Output the (X, Y) coordinate of the center of the cell containing the given text.  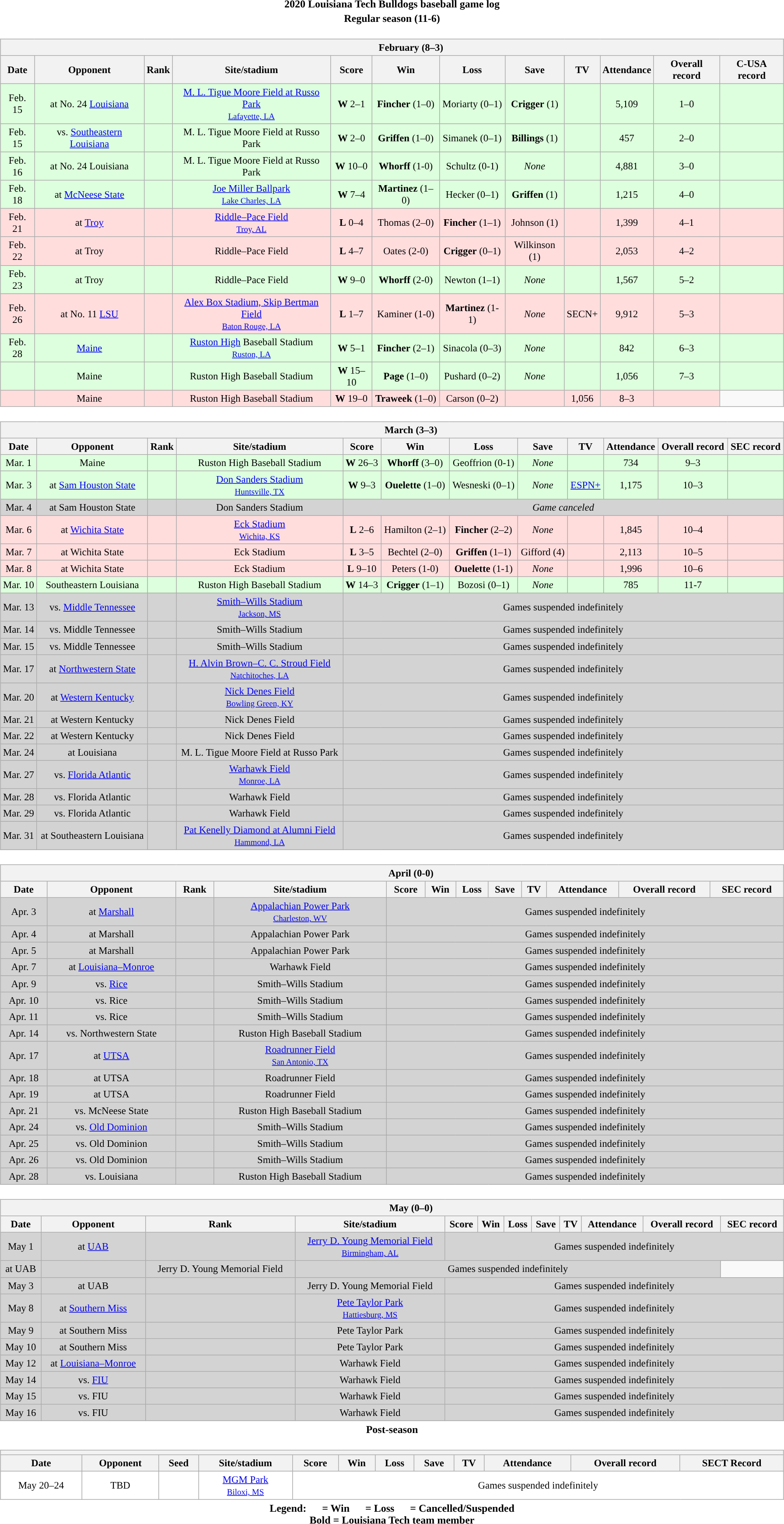
at Southeastern Louisiana (92, 836)
Smith–Wills StadiumJackson, MS (259, 607)
Apr. 3 (24, 912)
Warhawk FieldMonroe, LA (259, 774)
6–3 (687, 347)
Southeastern Louisiana (92, 585)
Apr. 24 (24, 1127)
Bechtel (2–0) (415, 552)
Roadrunner FieldSan Antonio, TX (300, 1055)
Crigger (0–1) (472, 251)
Griffen (1) (535, 194)
May (0–0) (392, 1208)
Peters (1-0) (415, 569)
Mar. 7 (19, 552)
Apr. 5 (24, 951)
Mar. 22 (19, 736)
Feb. 21 (17, 223)
Apr. 18 (24, 1078)
11-7 (693, 585)
Gifford (4) (543, 552)
H. Alvin Brown–C. C. Stroud FieldNatchitoches, LA (259, 669)
Apr. 9 (24, 984)
Apr. 21 (24, 1111)
2,113 (631, 552)
Mar. 31 (19, 836)
Mar. 27 (19, 774)
1,175 (631, 485)
10–3 (693, 485)
W 26–3 (362, 463)
3–0 (687, 166)
Pat Kenelly Diamond at Alumni FieldHammond, LA (259, 836)
Don Sanders StadiumHuntsville, TX (259, 485)
Mar. 28 (19, 797)
May 8 (21, 1308)
734 (631, 463)
at No. 11 LSU (89, 314)
Whorff (3–0) (415, 463)
vs. McNeese State (111, 1111)
Feb. 22 (17, 251)
785 (631, 585)
10–4 (693, 529)
Apr. 17 (24, 1055)
Moriarty (0–1) (472, 104)
842 (627, 347)
Whorff (2-0) (406, 279)
Kaminer (1-0) (406, 314)
Feb. 26 (17, 314)
Billings (1) (535, 138)
Apr. 25 (24, 1143)
Oates (2-0) (406, 251)
Geoffrion (0-1) (484, 463)
SECN+ (582, 314)
C-USA record (752, 70)
Feb. 18 (17, 194)
Schultz (0-1) (472, 166)
8–3 (627, 398)
Feb. 16 (17, 166)
L 2–6 (362, 529)
Jerry D. Young Memorial FieldBirmingham, AL (370, 1247)
W 2–1 (352, 104)
Fincher (2–1) (406, 347)
W 19–0 (352, 398)
April (0-0) (392, 873)
May 15 (21, 1396)
2,053 (627, 251)
Eck StadiumWichita, KS (259, 529)
Fincher (1–0) (406, 104)
Traweek (1–0) (406, 398)
2–0 (687, 138)
May 12 (21, 1363)
Mar. 8 (19, 569)
Apr. 26 (24, 1160)
1–0 (687, 104)
Apr. 11 (24, 1016)
Mar. 4 (19, 508)
W 10–0 (352, 166)
Wilkinson (1) (535, 251)
Pete Taylor ParkHattiesburg, MS (370, 1308)
SECT Record (732, 1463)
Mar. 3 (19, 485)
Simanek (0–1) (472, 138)
Page (1–0) (406, 376)
10–6 (693, 569)
February (8–3) (392, 47)
4,881 (627, 166)
Mar. 20 (19, 697)
M. L. Tigue Moore Field at Russo ParkLafayette, LA (252, 104)
W 7–4 (352, 194)
May 9 (21, 1330)
W 5–1 (352, 347)
Fincher (2–2) (484, 529)
Mar. 1 (19, 463)
May 10 (21, 1347)
5–2 (687, 279)
W 9–3 (362, 485)
L 1–7 (352, 314)
Apr. 10 (24, 1000)
ESPN+ (585, 485)
Apr. 28 (24, 1177)
9,912 (627, 314)
Game canceled (563, 508)
W 2–0 (352, 138)
Feb. 23 (17, 279)
Newton (1–1) (472, 279)
Seed (178, 1463)
W 15–10 (352, 376)
Apr. 4 (24, 934)
9–3 (693, 463)
vs. Northwestern State (111, 1033)
at Northwestern State (92, 669)
Mar. 24 (19, 752)
Pushard (0–2) (472, 376)
Apr. 14 (24, 1033)
TBD (120, 1485)
May 14 (21, 1380)
May 20–24 (41, 1485)
Crigger (1–1) (415, 585)
May 3 (21, 1286)
Alex Box Stadium, Skip Bertman FieldBaton Rouge, LA (252, 314)
Wesneski (0–1) (484, 485)
1,215 (627, 194)
Mar. 10 (19, 585)
Mar. 17 (19, 669)
W 14–3 (362, 585)
Riddle–Pace FieldTroy, AL (252, 223)
Apr. 19 (24, 1094)
457 (627, 138)
W 9–0 (352, 279)
Martinez (1–0) (406, 194)
May 16 (21, 1412)
vs. Louisiana (111, 1177)
at Louisiana (92, 752)
Whorff (1-0) (406, 166)
L 3–5 (362, 552)
Joe Miller BallparkLake Charles, LA (252, 194)
Apr. 7 (24, 967)
1,845 (631, 529)
Nick Denes FieldBowling Green, KY (259, 697)
Don Sanders Stadium (259, 508)
March (3–3) (392, 430)
L 0–4 (352, 223)
Mar. 21 (19, 719)
Thomas (2–0) (406, 223)
May 1 (21, 1247)
Ouelette (1-1) (484, 569)
Carson (0–2) (472, 398)
1,399 (627, 223)
Feb. 28 (17, 347)
10–5 (693, 552)
5,109 (627, 104)
7–3 (687, 376)
1,996 (631, 569)
Fincher (1–1) (472, 223)
vs. Southeastern Louisiana (89, 138)
Hamilton (2–1) (415, 529)
Griffen (1–1) (484, 552)
4–0 (687, 194)
5–3 (687, 314)
L 9–10 (362, 569)
L 4–7 (352, 251)
Hecker (0–1) (472, 194)
Mar. 29 (19, 813)
Bozosi (0–1) (484, 585)
Griffen (1–0) (406, 138)
4–1 (687, 223)
1,567 (627, 279)
Sinacola (0–3) (472, 347)
Ouelette (1–0) (415, 485)
Ruston High Baseball StadiumRuston, LA (252, 347)
Mar. 6 (19, 529)
Appalachian Power ParkCharleston, WV (300, 912)
4–2 (687, 251)
MGM ParkBiloxi, MS (245, 1485)
Martinez (1-1) (472, 314)
Johnson (1) (535, 223)
at McNeese State (89, 194)
Mar. 15 (19, 646)
Mar. 13 (19, 607)
Crigger (1) (535, 104)
Mar. 14 (19, 630)
